Locate the cell with the specified text and output its [x, y] center coordinate. 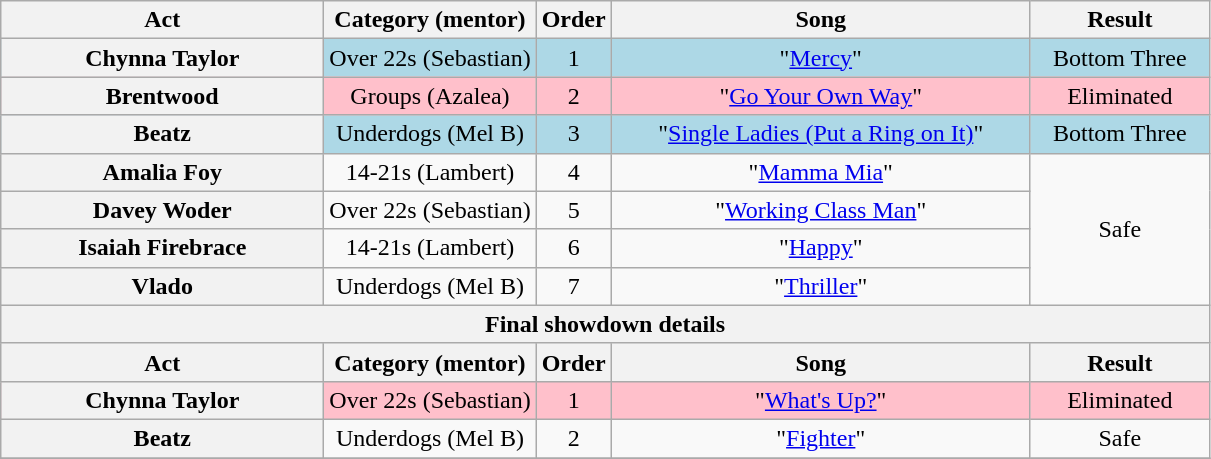
Davey Woder [162, 210]
6 [574, 248]
"Happy" [820, 248]
"Fighter" [820, 438]
"Mamma Mia" [820, 172]
"Thriller" [820, 286]
Vlado [162, 286]
7 [574, 286]
"What's Up?" [820, 400]
"Go Your Own Way" [820, 96]
"Working Class Man" [820, 210]
Final showdown details [606, 324]
Amalia Foy [162, 172]
"Mercy" [820, 58]
"Single Ladies (Put a Ring on It)" [820, 134]
4 [574, 172]
3 [574, 134]
Isaiah Firebrace [162, 248]
Groups (Azalea) [430, 96]
Brentwood [162, 96]
5 [574, 210]
